For the text-containing cell, return its midpoint in (x, y) coordinate format. 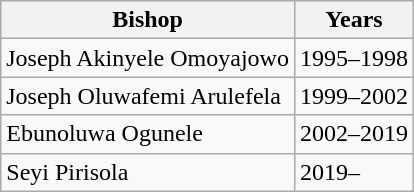
Ebunoluwa Ogunele (148, 134)
1999–2002 (354, 96)
Seyi Pirisola (148, 172)
Bishop (148, 20)
Joseph Akinyele Omoyajowo (148, 58)
1995–1998 (354, 58)
Years (354, 20)
2019– (354, 172)
2002–2019 (354, 134)
Joseph Oluwafemi Arulefela (148, 96)
